Return the [x, y] coordinate for the center point of the cell that contains the specified text.  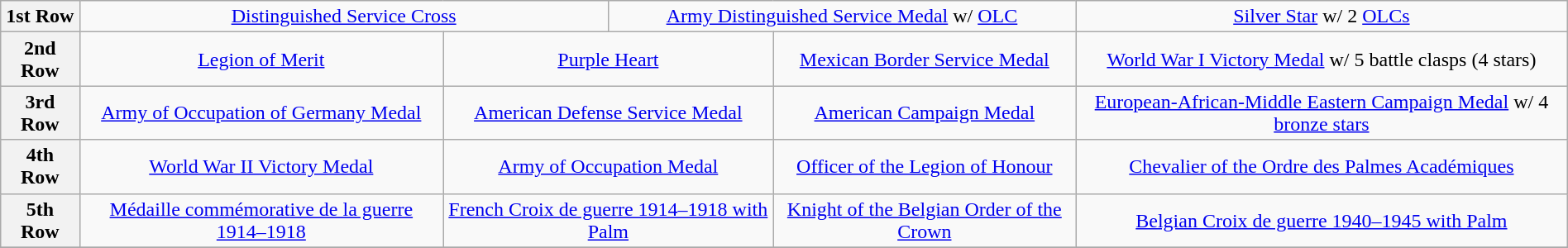
French Croix de guerre 1914–1918 with Palm [609, 220]
European-African-Middle Eastern Campaign Medal w/ 4 bronze stars [1322, 112]
Chevalier of the Ordre des Palmes Académiques [1322, 167]
Knight of the Belgian Order of the Crown [925, 220]
Army of Occupation of Germany Medal [261, 112]
Belgian Croix de guerre 1940–1945 with Palm [1322, 220]
3rd Row [40, 112]
1st Row [40, 17]
American Defense Service Medal [609, 112]
Legion of Merit [261, 60]
Purple Heart [609, 60]
5th Row [40, 220]
Mexican Border Service Medal [925, 60]
Silver Star w/ 2 OLCs [1322, 17]
4th Row [40, 167]
Officer of the Legion of Honour [925, 167]
World War II Victory Medal [261, 167]
World War I Victory Medal w/ 5 battle clasps (4 stars) [1322, 60]
Army Distinguished Service Medal w/ OLC [842, 17]
Distinguished Service Cross [344, 17]
Army of Occupation Medal [609, 167]
Médaille commémorative de la guerre 1914–1918 [261, 220]
American Campaign Medal [925, 112]
2nd Row [40, 60]
